Detect which cell encompasses the target text, then output its [x, y] center coordinate. 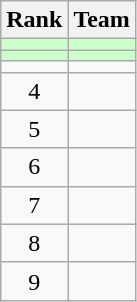
4 [34, 91]
7 [34, 205]
Team [102, 20]
6 [34, 167]
5 [34, 129]
9 [34, 281]
Rank [34, 20]
8 [34, 243]
